Determine the (X, Y) coordinate at the center of the cell enclosing the given text.  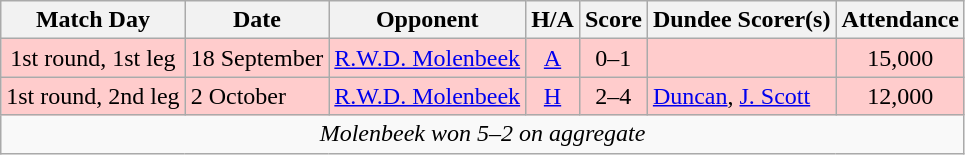
18 September (257, 58)
A (553, 58)
H (553, 96)
Opponent (428, 20)
Date (257, 20)
1st round, 1st leg (93, 58)
Duncan, J. Scott (742, 96)
12,000 (900, 96)
2 October (257, 96)
Match Day (93, 20)
1st round, 2nd leg (93, 96)
Attendance (900, 20)
0–1 (613, 58)
Molenbeek won 5–2 on aggregate (483, 134)
H/A (553, 20)
Score (613, 20)
Dundee Scorer(s) (742, 20)
15,000 (900, 58)
2–4 (613, 96)
